Identify which cell holds the provided text, then report its (x, y) central coordinate. 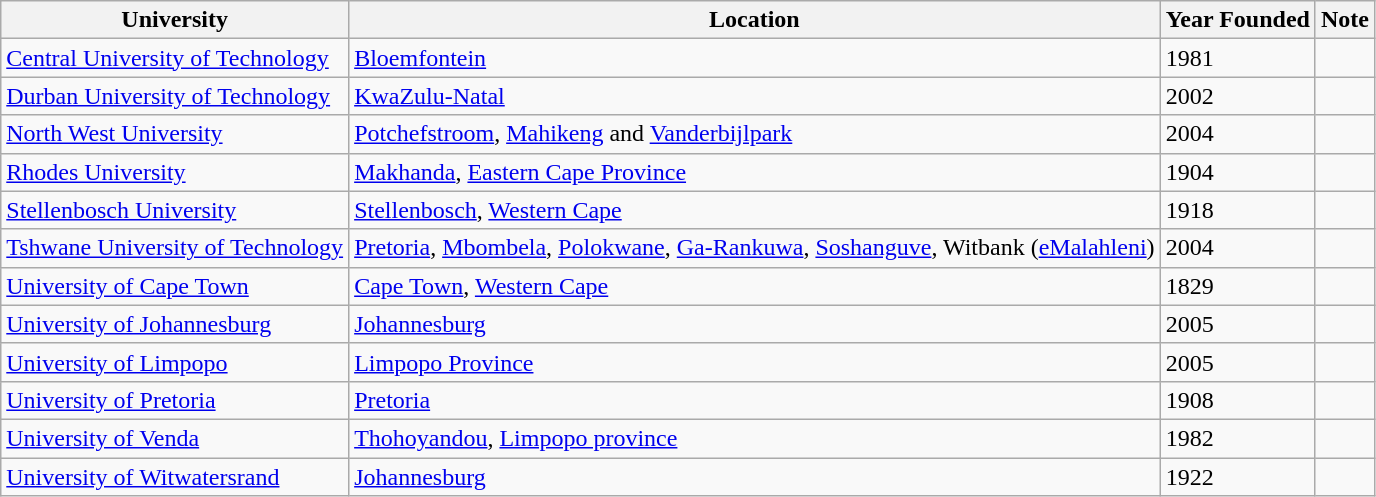
Pretoria (755, 400)
Stellenbosch University (175, 210)
University of Witwatersrand (175, 477)
1922 (1238, 477)
Note (1344, 20)
Pretoria, Mbombela, Polokwane, Ga-Rankuwa, Soshanguve, Witbank (eMalahleni) (755, 248)
North West University (175, 134)
Tshwane University of Technology (175, 248)
Cape Town, Western Cape (755, 286)
Central University of Technology (175, 58)
1981 (1238, 58)
1908 (1238, 400)
Location (755, 20)
KwaZulu-Natal (755, 96)
1829 (1238, 286)
2002 (1238, 96)
1918 (1238, 210)
Makhanda, Eastern Cape Province (755, 172)
1982 (1238, 438)
1904 (1238, 172)
University of Pretoria (175, 400)
Durban University of Technology (175, 96)
University (175, 20)
Stellenbosch, Western Cape (755, 210)
University of Johannesburg (175, 324)
Bloemfontein (755, 58)
Rhodes University (175, 172)
Year Founded (1238, 20)
University of Limpopo (175, 362)
Limpopo Province (755, 362)
University of Cape Town (175, 286)
University of Venda (175, 438)
Thohoyandou, Limpopo province (755, 438)
Potchefstroom, Mahikeng and Vanderbijlpark (755, 134)
